For the text-containing cell, return its midpoint in [x, y] coordinate format. 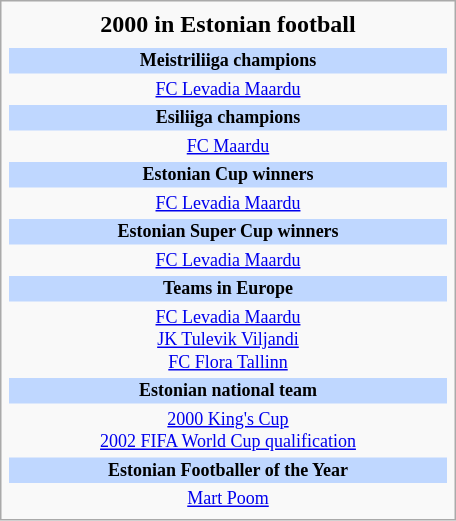
Teams in Europe [228, 289]
Estonian national team [228, 391]
2000 in Estonian football [228, 24]
Mart Poom [228, 499]
Esiliiga champions [228, 118]
FC Maardu [228, 147]
Meistriliiga champions [228, 61]
FC Levadia MaarduJK Tulevik ViljandiFC Flora Tallinn [228, 340]
Estonian Footballer of the Year [228, 471]
2000 King's Cup 2002 FIFA World Cup qualification [228, 431]
Estonian Cup winners [228, 175]
Estonian Super Cup winners [228, 232]
